Find where the given text appears and provide that cell's center as (x, y) coordinate. 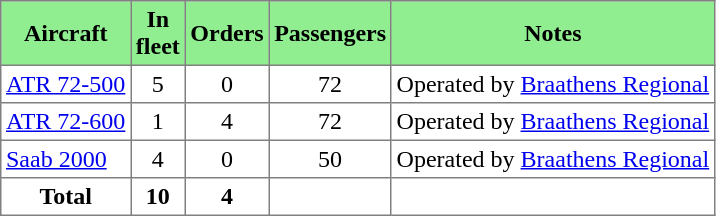
ATR 72-500 (66, 84)
In fleet (158, 33)
ATR 72-600 (66, 122)
Notes (552, 33)
Passengers (330, 33)
1 (158, 122)
50 (330, 159)
10 (158, 197)
Total (66, 197)
Aircraft (66, 33)
Orders (227, 33)
5 (158, 84)
Saab 2000 (66, 159)
